Search for the cell housing the specified text and yield its (X, Y) center coordinate. 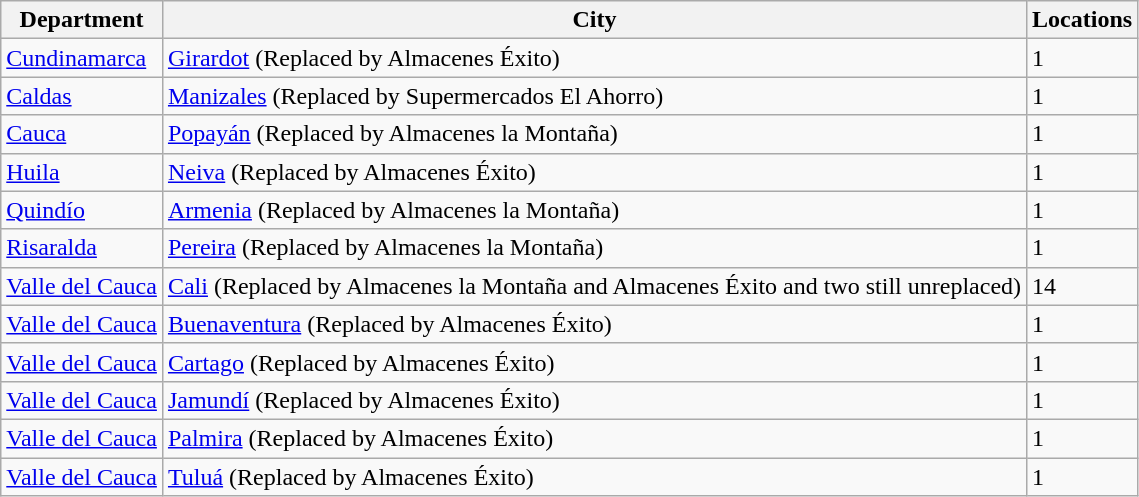
Cali (Replaced by Almacenes la Montaña and Almacenes Éxito and two still unreplaced) (594, 286)
Pereira (Replaced by Almacenes la Montaña) (594, 248)
Caldas (82, 96)
Cauca (82, 134)
Department (82, 20)
Armenia (Replaced by Almacenes la Montaña) (594, 210)
Palmira (Replaced by Almacenes Éxito) (594, 438)
Huila (82, 172)
Jamundí (Replaced by Almacenes Éxito) (594, 400)
Popayán (Replaced by Almacenes la Montaña) (594, 134)
Manizales (Replaced by Supermercados El Ahorro) (594, 96)
Neiva (Replaced by Almacenes Éxito) (594, 172)
14 (1082, 286)
Locations (1082, 20)
Tuluá (Replaced by Almacenes Éxito) (594, 477)
Risaralda (82, 248)
Buenaventura (Replaced by Almacenes Éxito) (594, 324)
City (594, 20)
Cartago (Replaced by Almacenes Éxito) (594, 362)
Quindío (82, 210)
Cundinamarca (82, 58)
Girardot (Replaced by Almacenes Éxito) (594, 58)
